Search for the cell housing the specified text and yield its [X, Y] center coordinate. 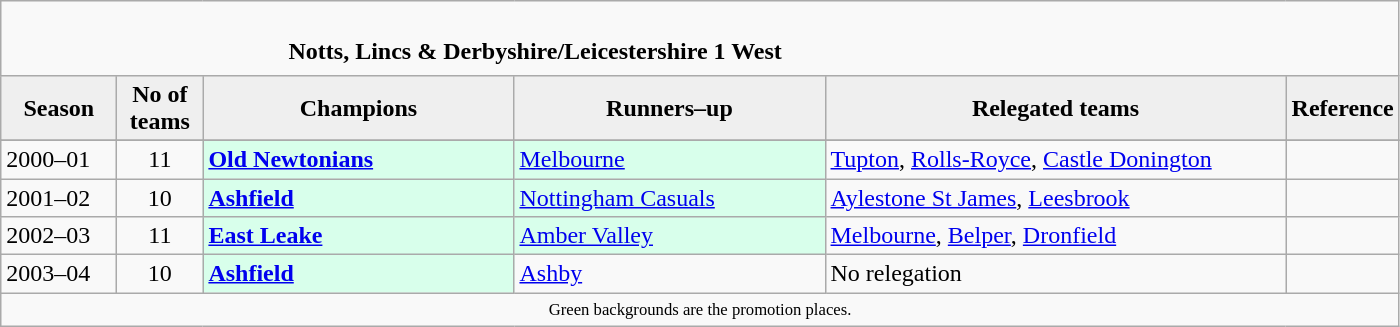
No of teams [160, 108]
Season [59, 108]
Nottingham Casuals [670, 197]
Green backgrounds are the promotion places. [700, 310]
Old Newtonians [358, 159]
East Leake [358, 236]
Reference [1342, 108]
Tupton, Rolls-Royce, Castle Donington [1056, 159]
Runners–up [670, 108]
Relegated teams [1056, 108]
2001–02 [59, 197]
2003–04 [59, 274]
No relegation [1056, 274]
Melbourne, Belper, Dronfield [1056, 236]
2000–01 [59, 159]
2002–03 [59, 236]
Champions [358, 108]
Amber Valley [670, 236]
Aylestone St James, Leesbrook [1056, 197]
Melbourne [670, 159]
Ashby [670, 274]
